Output the [x, y] coordinate of the center of the cell containing the given text.  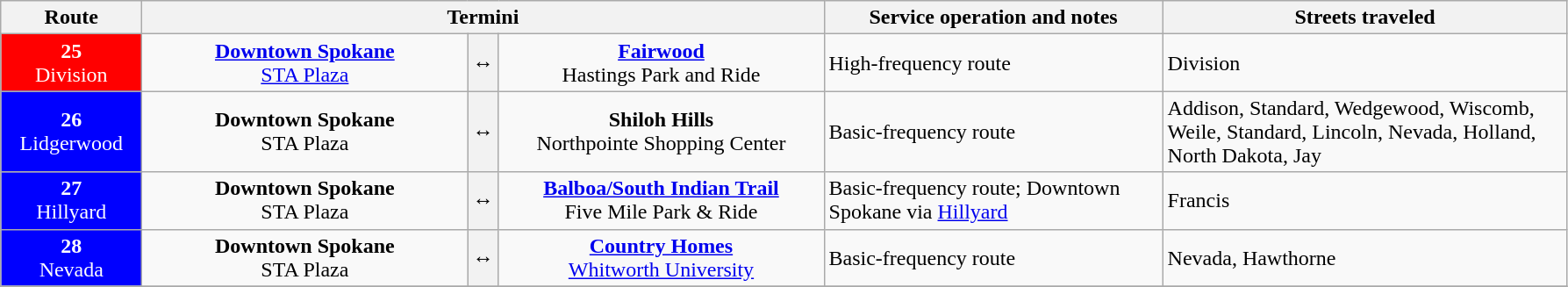
25Division [72, 63]
Country HomesWhitworth University [662, 258]
FairwoodHastings Park and Ride [662, 63]
Service operation and notes [993, 18]
Nevada, Hawthorne [1365, 258]
Addison, Standard, Wedgewood, Wiscomb, Weile, Standard, Lincoln, Nevada, Holland, North Dakota, Jay [1365, 132]
Balboa/South Indian TrailFive Mile Park & Ride [662, 200]
Termini [483, 18]
Streets traveled [1365, 18]
Division [1365, 63]
28Nevada [72, 258]
Route [72, 18]
26Lidgerwood [72, 132]
27Hillyard [72, 200]
Francis [1365, 200]
Basic-frequency route; Downtown Spokane via Hillyard [993, 200]
Downtown SpokaneSTA Plaza [305, 63]
Shiloh HillsNorthpointe Shopping Center [662, 132]
High-frequency route [993, 63]
